Detect which cell encompasses the target text, then output its [x, y] center coordinate. 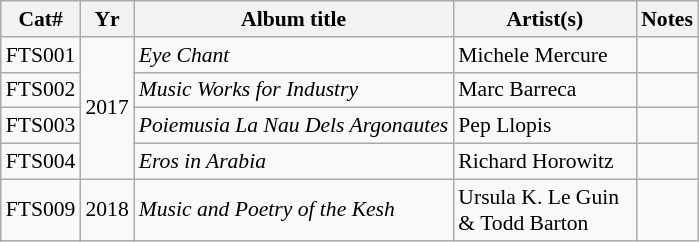
FTS003 [41, 126]
Eye Chant [294, 55]
2017 [106, 108]
Richard Horowitz [544, 162]
FTS001 [41, 55]
Music Works for Industry [294, 90]
Cat# [41, 19]
Artist(s) [544, 19]
Marc Barreca [544, 90]
Notes [667, 19]
Music and Poetry of the Kesh [294, 210]
FTS002 [41, 90]
2018 [106, 210]
Album title [294, 19]
Eros in Arabia [294, 162]
FTS004 [41, 162]
Ursula K. Le Guin & Todd Barton [544, 210]
Michele Mercure [544, 55]
Yr [106, 19]
FTS009 [41, 210]
Poiemusia La Nau Dels Argonautes [294, 126]
Pep Llopis [544, 126]
